Provide the (X, Y) coordinate of the cell's center where the given text is located.  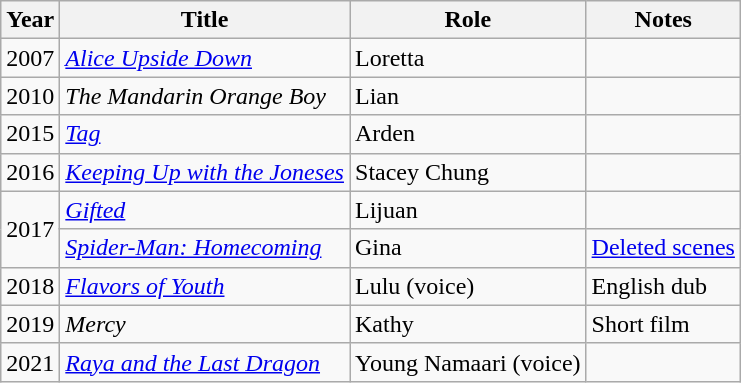
The Mandarin Orange Boy (205, 96)
English dub (663, 286)
Gina (468, 248)
Stacey Chung (468, 172)
Gifted (205, 210)
Lulu (voice) (468, 286)
Mercy (205, 324)
Raya and the Last Dragon (205, 362)
2016 (30, 172)
Flavors of Youth (205, 286)
Loretta (468, 58)
Title (205, 20)
Young Namaari (voice) (468, 362)
2010 (30, 96)
Tag (205, 134)
2007 (30, 58)
2019 (30, 324)
Arden (468, 134)
Notes (663, 20)
Role (468, 20)
Spider-Man: Homecoming (205, 248)
2018 (30, 286)
Keeping Up with the Joneses (205, 172)
2017 (30, 229)
Lijuan (468, 210)
2021 (30, 362)
Lian (468, 96)
Alice Upside Down (205, 58)
2015 (30, 134)
Deleted scenes (663, 248)
Kathy (468, 324)
Short film (663, 324)
Year (30, 20)
